Provide the (X, Y) coordinate of the cell's center where the given text is located.  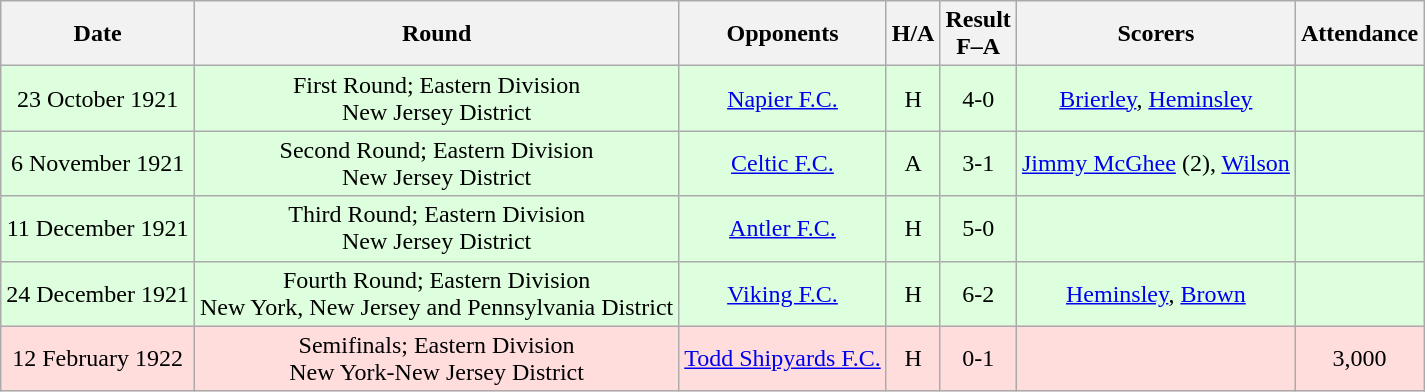
Heminsley, Brown (1156, 294)
Brierley, Heminsley (1156, 98)
Semifinals; Eastern DivisionNew York-New Jersey District (436, 358)
Todd Shipyards F.C. (782, 358)
Second Round; Eastern DivisionNew Jersey District (436, 164)
6 November 1921 (98, 164)
Napier F.C. (782, 98)
ResultF–A (978, 34)
Fourth Round; Eastern DivisionNew York, New Jersey and Pennsylvania District (436, 294)
Attendance (1359, 34)
5-0 (978, 228)
3,000 (1359, 358)
Scorers (1156, 34)
24 December 1921 (98, 294)
Opponents (782, 34)
Round (436, 34)
4-0 (978, 98)
3-1 (978, 164)
Jimmy McGhee (2), Wilson (1156, 164)
0-1 (978, 358)
Third Round; Eastern DivisionNew Jersey District (436, 228)
H/A (913, 34)
6-2 (978, 294)
A (913, 164)
First Round; Eastern DivisionNew Jersey District (436, 98)
Viking F.C. (782, 294)
23 October 1921 (98, 98)
Date (98, 34)
11 December 1921 (98, 228)
12 February 1922 (98, 358)
Antler F.C. (782, 228)
Celtic F.C. (782, 164)
